Return (x, y) of the center of cell containing provided text 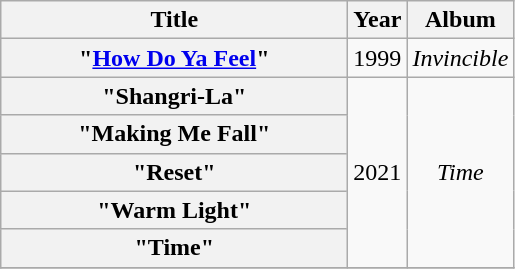
Title (174, 20)
"Making Me Fall" (174, 134)
Invincible (460, 58)
"Reset" (174, 172)
"Warm Light" (174, 210)
2021 (378, 172)
Album (460, 20)
"Time" (174, 248)
"Shangri-La" (174, 96)
1999 (378, 58)
Year (378, 20)
Time (460, 172)
"How Do Ya Feel" (174, 58)
